Extract the (X, Y) coordinate from the center of the cell holding the provided text.  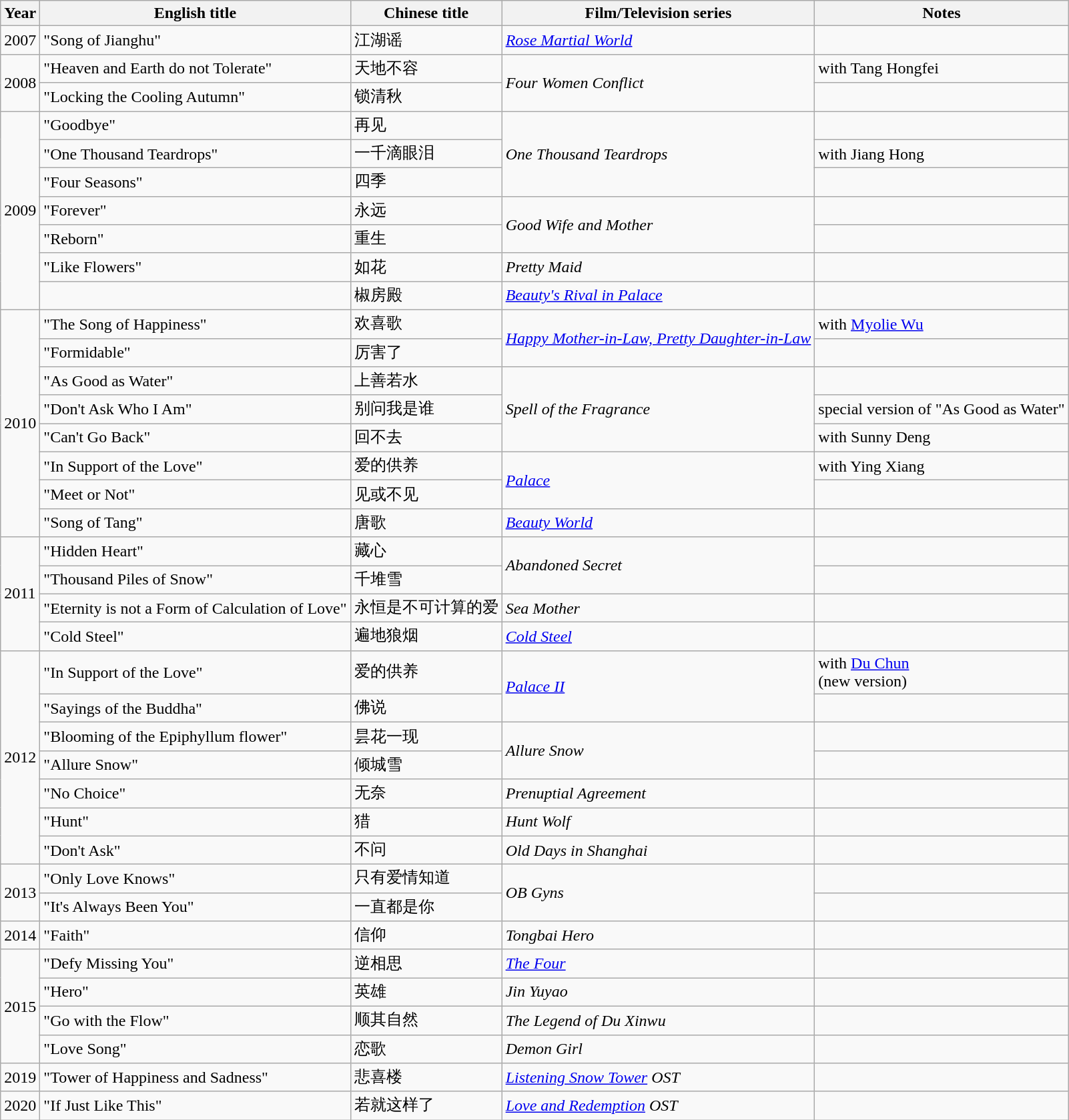
Pretty Maid (658, 267)
Beauty's Rival in Palace (658, 296)
"Hidden Heart" (195, 551)
with Myolie Wu (942, 324)
with Ying Xiang (942, 466)
Love and Redemption OST (658, 1106)
"Like Flowers" (195, 267)
"Locking the Cooling Autumn" (195, 97)
悲喜楼 (426, 1078)
Prenuptial Agreement (658, 794)
"Goodbye" (195, 125)
The Legend of Du Xinwu (658, 1021)
无奈 (426, 794)
"Can't Go Back" (195, 438)
遍地狼烟 (426, 636)
一千滴眼泪 (426, 153)
Happy Mother-in-Law, Pretty Daughter-in-Law (658, 338)
Beauty World (658, 523)
"Formidable" (195, 352)
Hunt Wolf (658, 822)
重生 (426, 239)
如花 (426, 267)
不问 (426, 850)
Cold Steel (658, 636)
Film/Television series (658, 13)
藏心 (426, 551)
一直都是你 (426, 907)
"Four Seasons" (195, 183)
"Allure Snow" (195, 764)
只有爱情知道 (426, 879)
锁清秋 (426, 97)
猎 (426, 822)
2009 (20, 210)
with Sunny Deng (942, 438)
"Don't Ask" (195, 850)
恋歌 (426, 1049)
逆相思 (426, 963)
2012 (20, 757)
with Du Chun (new version) (942, 672)
唐歌 (426, 523)
若就这样了 (426, 1106)
One Thousand Teardrops (658, 153)
"Forever" (195, 211)
"It's Always Been You" (195, 907)
2019 (20, 1078)
Rose Martial World (658, 40)
2020 (20, 1106)
English title (195, 13)
"The Song of Happiness" (195, 324)
英雄 (426, 993)
2015 (20, 1006)
Listening Snow Tower OST (658, 1078)
四季 (426, 183)
2008 (20, 83)
2010 (20, 423)
Notes (942, 13)
千堆雪 (426, 580)
Abandoned Secret (658, 566)
"Faith" (195, 935)
江湖谣 (426, 40)
OB Gyns (658, 893)
倾城雪 (426, 764)
"Love Song" (195, 1049)
"Only Love Knows" (195, 879)
佛说 (426, 708)
Jin Yuyao (658, 993)
Palace II (658, 686)
"If Just Like This" (195, 1106)
"Tower of Happiness and Sadness" (195, 1078)
"Meet or Not" (195, 495)
永恒是不可计算的爱 (426, 608)
2011 (20, 594)
Chinese title (426, 13)
The Four (658, 963)
2014 (20, 935)
2007 (20, 40)
昙花一现 (426, 736)
Good Wife and Mother (658, 224)
Tongbai Hero (658, 935)
2013 (20, 893)
"Song of Jianghu" (195, 40)
厉害了 (426, 352)
椒房殿 (426, 296)
Spell of the Fragrance (658, 410)
欢喜歌 (426, 324)
Demon Girl (658, 1049)
别问我是谁 (426, 410)
信仰 (426, 935)
顺其自然 (426, 1021)
Palace (658, 480)
"Blooming of the Epiphyllum flower" (195, 736)
Four Women Conflict (658, 83)
"One Thousand Teardrops" (195, 153)
"Thousand Piles of Snow" (195, 580)
天地不容 (426, 68)
"Sayings of the Buddha" (195, 708)
with Tang Hongfei (942, 68)
"Don't Ask Who I Am" (195, 410)
"No Choice" (195, 794)
"Song of Tang" (195, 523)
"Cold Steel" (195, 636)
special version of "As Good as Water" (942, 410)
"Eternity is not a Form of Calculation of Love" (195, 608)
上善若水 (426, 382)
Year (20, 13)
回不去 (426, 438)
"Defy Missing You" (195, 963)
Sea Mother (658, 608)
永远 (426, 211)
Allure Snow (658, 751)
"Hunt" (195, 822)
"Reborn" (195, 239)
见或不见 (426, 495)
"Heaven and Earth do not Tolerate" (195, 68)
"Go with the Flow" (195, 1021)
再见 (426, 125)
Old Days in Shanghai (658, 850)
"As Good as Water" (195, 382)
"Hero" (195, 993)
with Jiang Hong (942, 153)
